Scan for the cell matching the given text and deliver its (x, y) coordinate at center. 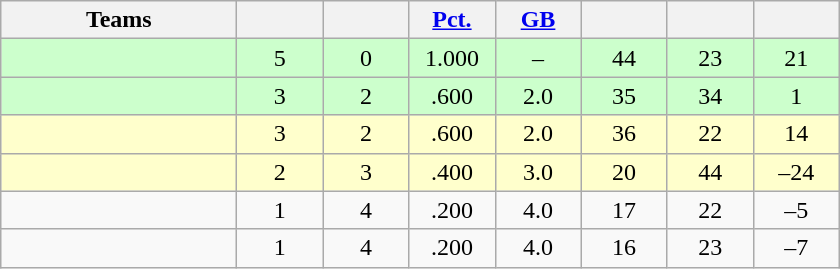
17 (624, 210)
–5 (796, 210)
0 (366, 58)
Pct. (452, 20)
34 (710, 96)
5 (280, 58)
GB (538, 20)
20 (624, 172)
16 (624, 248)
21 (796, 58)
36 (624, 134)
.400 (452, 172)
35 (624, 96)
Teams (119, 20)
–7 (796, 248)
1.000 (452, 58)
–24 (796, 172)
3.0 (538, 172)
– (538, 58)
14 (796, 134)
